Determine the (X, Y) coordinate at the center of the cell enclosing the given text.  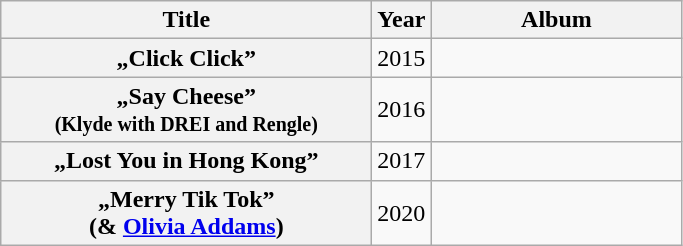
„Click Click” (186, 58)
„Lost You in Hong Kong” (186, 161)
Year (402, 20)
„Merry Tik Tok”(& Olivia Addams) (186, 212)
Title (186, 20)
Album (556, 20)
2016 (402, 110)
„Say Cheese”(Klyde with DREI and Rengle) (186, 110)
2015 (402, 58)
2017 (402, 161)
2020 (402, 212)
